Return the [X, Y] coordinate for the center point of the cell that contains the specified text.  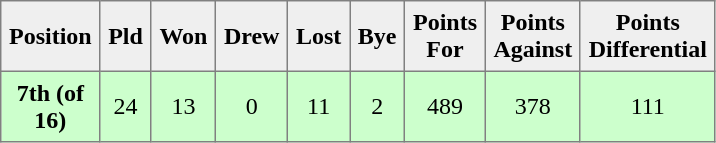
Position [50, 36]
Pld [126, 36]
2 [378, 106]
0 [252, 106]
7th (of 16) [50, 106]
Points Differential [648, 36]
Lost [319, 36]
489 [446, 106]
Points For [446, 36]
Won [184, 36]
13 [184, 106]
Bye [378, 36]
11 [319, 106]
Points Against [532, 36]
378 [532, 106]
111 [648, 106]
24 [126, 106]
Drew [252, 36]
